Scan for the cell matching the given text and deliver its [x, y] coordinate at center. 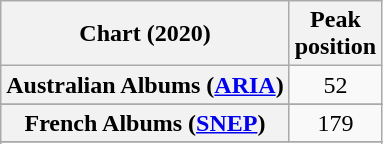
179 [335, 123]
French Albums (SNEP) [145, 123]
52 [335, 85]
Chart (2020) [145, 34]
Australian Albums (ARIA) [145, 85]
Peakposition [335, 34]
